Return the [x, y] coordinate for the center point of the cell that contains the specified text.  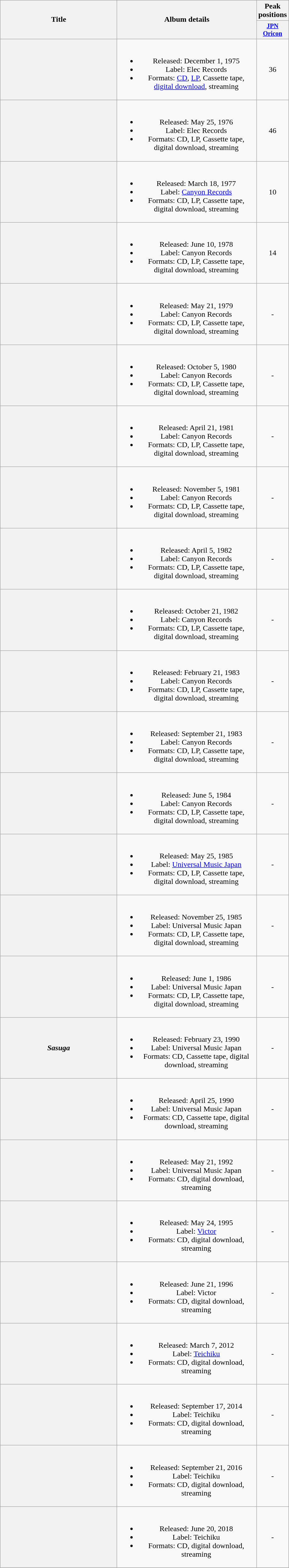
Released: October 21, 1982Label: Canyon RecordsFormats: CD, LP, Cassette tape, digital download, streaming [187, 620]
Released: November 25, 1985Label: Universal Music JapanFormats: CD, LP, Cassette tape, digital download, streaming [187, 925]
Released: February 21, 1983Label: Canyon RecordsFormats: CD, LP, Cassette tape, digital download, streaming [187, 681]
Released: April 25, 1990Label: Universal Music JapanFormats: CD, Cassette tape, digital download, streaming [187, 1109]
Released: December 1, 1975Label: Elec RecordsFormats: CD, LP, Cassette tape, digital download, streaming [187, 69]
Released: September 17, 2014Label: TeichikuFormats: CD, digital download, streaming [187, 1415]
Released: February 23, 1990Label: Universal Music JapanFormats: CD, Cassette tape, digital download, streaming [187, 1048]
Released: June 10, 1978Label: Canyon RecordsFormats: CD, LP, Cassette tape, digital download, streaming [187, 253]
Title [59, 20]
Album details [187, 20]
Released: May 24, 1995Label: VictorFormats: CD, digital download, streaming [187, 1231]
Released: May 21, 1992Label: Universal Music JapanFormats: CD, digital download, streaming [187, 1170]
Released: September 21, 1983Label: Canyon RecordsFormats: CD, LP, Cassette tape, digital download, streaming [187, 742]
Released: April 21, 1981Label: Canyon RecordsFormats: CD, LP, Cassette tape, digital download, streaming [187, 436]
Released: March 18, 1977Label: Canyon RecordsFormats: CD, LP, Cassette tape, digital download, streaming [187, 192]
JPNOricon [273, 30]
36 [273, 69]
Released: June 1, 1986Label: Universal Music JapanFormats: CD, LP, Cassette tape, digital download, streaming [187, 987]
10 [273, 192]
Released: May 25, 1976Label: Elec RecordsFormats: CD, LP, Cassette tape, digital download, streaming [187, 131]
Released: May 21, 1979Label: Canyon RecordsFormats: CD, LP, Cassette tape, digital download, streaming [187, 314]
Sasuga [59, 1048]
Released: June 5, 1984Label: Canyon RecordsFormats: CD, LP, Cassette tape, digital download, streaming [187, 803]
Released: April 5, 1982Label: Canyon RecordsFormats: CD, LP, Cassette tape, digital download, streaming [187, 559]
Released: October 5, 1980Label: Canyon RecordsFormats: CD, LP, Cassette tape, digital download, streaming [187, 375]
Released: September 21, 2016Label: TeichikuFormats: CD, digital download, streaming [187, 1476]
Released: May 25, 1985Label: Universal Music JapanFormats: CD, LP, Cassette tape, digital download, streaming [187, 864]
Released: June 21, 1996Label: VictorFormats: CD, digital download, streaming [187, 1293]
Peak positions [273, 11]
Released: June 20, 2018Label: TeichikuFormats: CD, digital download, streaming [187, 1537]
14 [273, 253]
Released: March 7, 2012Label: TeichikuFormats: CD, digital download, streaming [187, 1354]
Released: November 5, 1981Label: Canyon RecordsFormats: CD, LP, Cassette tape, digital download, streaming [187, 498]
46 [273, 131]
